For the text-containing cell, return its midpoint in [X, Y] coordinate format. 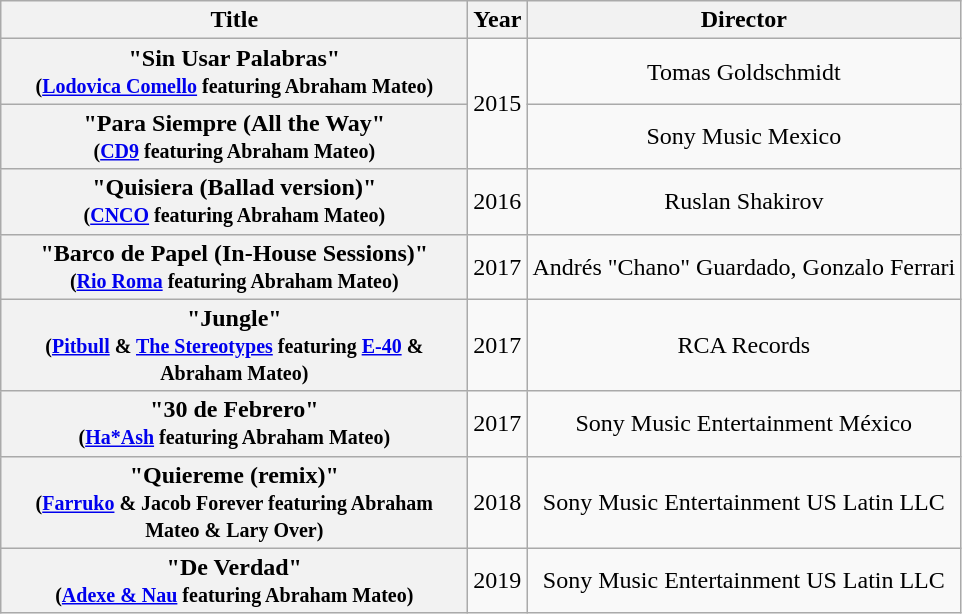
2015 [498, 104]
Director [744, 20]
"De Verdad" (Adexe & Nau featuring Abraham Mateo) [234, 580]
2018 [498, 502]
RCA Records [744, 345]
"Quisiera (Ballad version)" (CNCO featuring Abraham Mateo) [234, 202]
2016 [498, 202]
Ruslan Shakirov [744, 202]
"Para Siempre (All the Way" (CD9 featuring Abraham Mateo) [234, 136]
Year [498, 20]
"Barco de Papel (In-House Sessions)" (Rio Roma featuring Abraham Mateo) [234, 266]
Sony Music Mexico [744, 136]
"Sin Usar Palabras" (Lodovica Comello featuring Abraham Mateo) [234, 72]
"30 de Febrero" (Ha*Ash featuring Abraham Mateo) [234, 424]
Sony Music Entertainment México [744, 424]
2019 [498, 580]
Title [234, 20]
"Quiereme (remix)" (Farruko & Jacob Forever featuring Abraham Mateo & Lary Over) [234, 502]
Tomas Goldschmidt [744, 72]
"Jungle" (Pitbull & The Stereotypes featuring E-40 & Abraham Mateo) [234, 345]
Andrés "Chano" Guardado, Gonzalo Ferrari [744, 266]
